For the text-containing cell, return its midpoint in (X, Y) coordinate format. 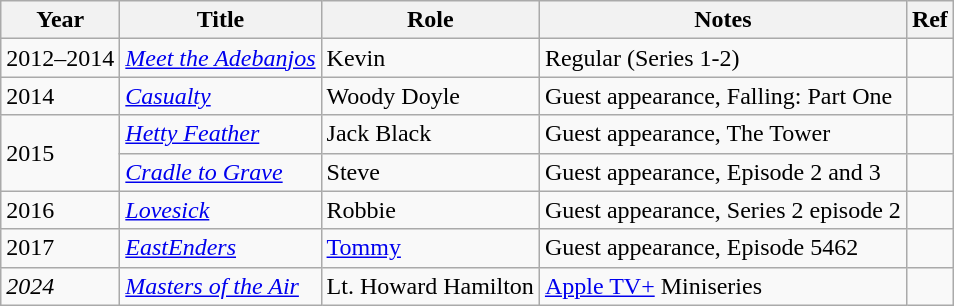
Jack Black (430, 134)
2017 (60, 248)
Robbie (430, 210)
Casualty (220, 96)
2024 (60, 286)
Title (220, 20)
2015 (60, 153)
Ref (930, 20)
Guest appearance, Series 2 episode 2 (722, 210)
2012–2014 (60, 58)
Year (60, 20)
Lt. Howard Hamilton (430, 286)
Guest appearance, The Tower (722, 134)
Lovesick (220, 210)
Guest appearance, Episode 5462 (722, 248)
Cradle to Grave (220, 172)
Hetty Feather (220, 134)
EastEnders (220, 248)
Notes (722, 20)
Apple TV+ Miniseries (722, 286)
Meet the Adebanjos (220, 58)
Role (430, 20)
Regular (Series 1-2) (722, 58)
Steve (430, 172)
2016 (60, 210)
Guest appearance, Falling: Part One (722, 96)
Kevin (430, 58)
Tommy (430, 248)
Masters of the Air (220, 286)
2014 (60, 96)
Guest appearance, Episode 2 and 3 (722, 172)
Woody Doyle (430, 96)
